Extract the (x, y) coordinate from the center of the cell holding the provided text.  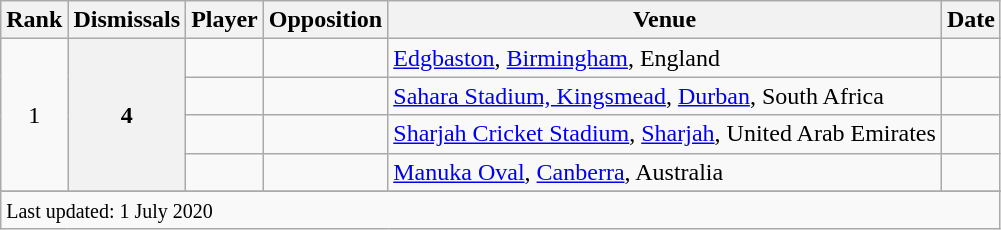
1 (34, 115)
4 (127, 115)
Edgbaston, Birmingham, England (665, 58)
Sharjah Cricket Stadium, Sharjah, United Arab Emirates (665, 134)
Last updated: 1 July 2020 (501, 210)
Player (225, 20)
Date (970, 20)
Opposition (325, 20)
Venue (665, 20)
Rank (34, 20)
Manuka Oval, Canberra, Australia (665, 172)
Sahara Stadium, Kingsmead, Durban, South Africa (665, 96)
Dismissals (127, 20)
